Search for the cell housing the specified text and yield its [x, y] center coordinate. 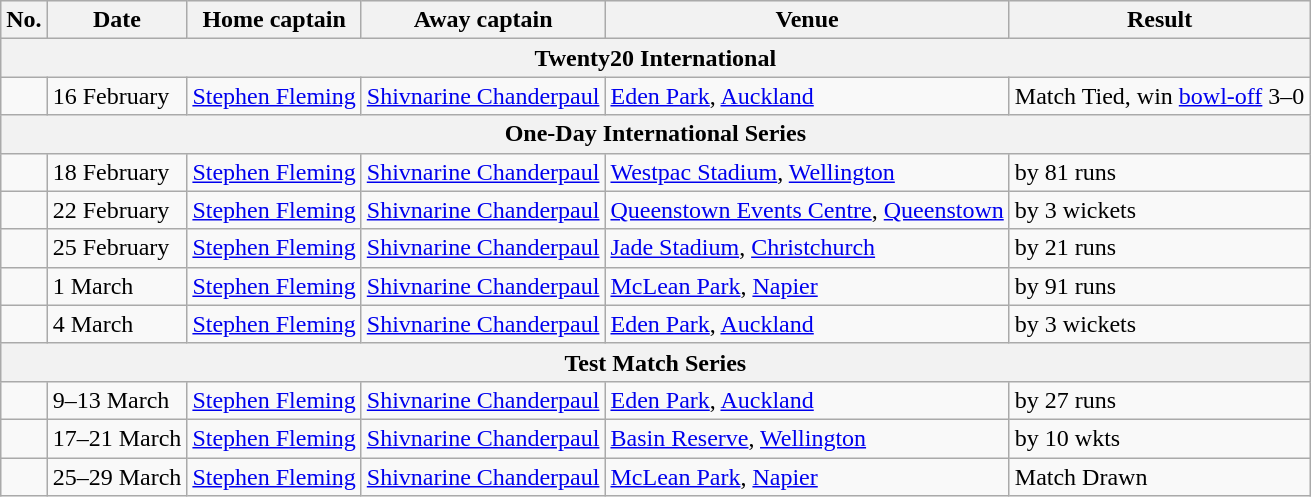
by 27 runs [1160, 400]
Match Tied, win bowl-off 3–0 [1160, 96]
Test Match Series [656, 362]
22 February [117, 210]
Match Drawn [1160, 477]
Date [117, 20]
Queenstown Events Centre, Queenstown [807, 210]
18 February [117, 172]
25–29 March [117, 477]
by 91 runs [1160, 286]
16 February [117, 96]
Jade Stadium, Christchurch [807, 248]
Venue [807, 20]
by 10 wkts [1160, 438]
by 81 runs [1160, 172]
No. [24, 20]
17–21 March [117, 438]
25 February [117, 248]
Twenty20 International [656, 58]
4 March [117, 324]
Westpac Stadium, Wellington [807, 172]
Away captain [483, 20]
Result [1160, 20]
Basin Reserve, Wellington [807, 438]
Home captain [274, 20]
1 March [117, 286]
One-Day International Series [656, 134]
9–13 March [117, 400]
by 21 runs [1160, 248]
